Determine the [X, Y] coordinate at the center of the cell enclosing the given text.  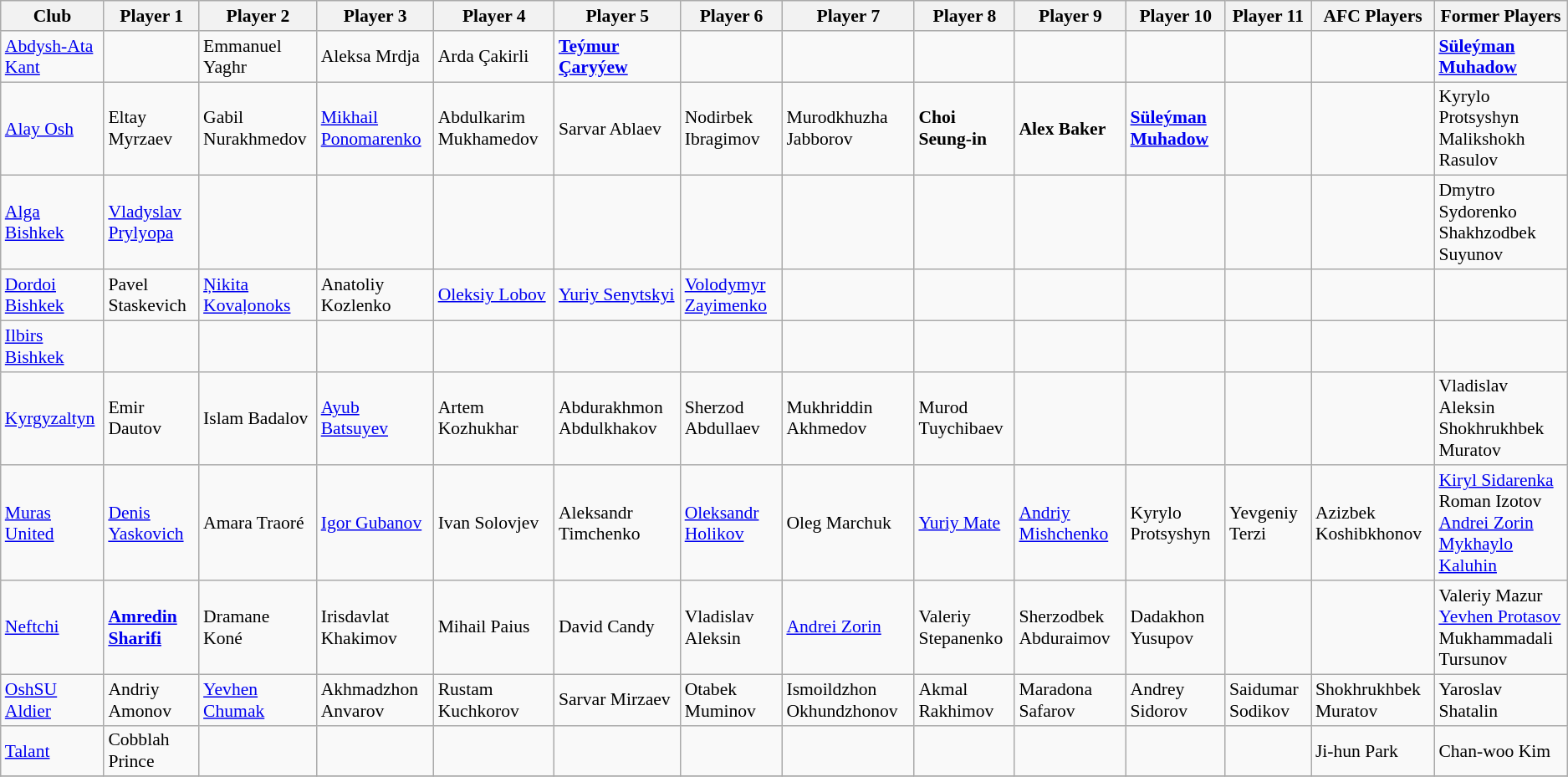
Alex Baker [1070, 129]
Mukhriddin Akhmedov [848, 418]
Shokhrukhbek Muratov [1373, 699]
Azizbek Koshibkhonov [1373, 524]
Mikhail Ponomarenko [375, 129]
Igor Gubanov [375, 524]
Muras United [53, 524]
Maradona Safarov [1070, 699]
Emir Dautov [151, 418]
Kyrylo Protsyshyn Malikshokh Rasulov [1500, 129]
Ismoildzhon Okhundzhonov [848, 699]
Sarvar Mirzaev [617, 699]
Player 9 [1070, 16]
Oleg Marchuk [848, 524]
Islam Badalov [258, 418]
Andriy Mishchenko [1070, 524]
Otabek Muminov [732, 699]
Dramane Koné [258, 627]
Vladislav Aleksin Shokhrukhbek Muratov [1500, 418]
Abdulkarim Mukhamedov [494, 129]
Vladislav Aleksin [732, 627]
Pavel Staskevich [151, 294]
Amredin Sharifi [151, 627]
Rustam Kuchkorov [494, 699]
Akhmadzhon Anvarov [375, 699]
Player 1 [151, 16]
Player 4 [494, 16]
Player 8 [964, 16]
Arda Çakirli [494, 57]
Kyrgyzaltyn [53, 418]
Saidumar Sodikov [1268, 699]
Player 11 [1268, 16]
Denis Yaskovich [151, 524]
Yevgeniy Terzi [1268, 524]
OshSU Aldier [53, 699]
Amara Traoré [258, 524]
Mihail Paius [494, 627]
Sherzod Abdullaev [732, 418]
Player 3 [375, 16]
Ji-hun Park [1373, 751]
Abdurakhmon Abdulkhakov [617, 418]
Talant [53, 751]
Yuriy Mate [964, 524]
Murodkhuzha Jabborov [848, 129]
David Candy [617, 627]
Player 2 [258, 16]
Former Players [1500, 16]
Ivan Solovjev [494, 524]
Player 7 [848, 16]
Sarvar Ablaev [617, 129]
Player 6 [732, 16]
Eltay Myrzaev [151, 129]
Artem Kozhukhar [494, 418]
Emmanuel Yaghr [258, 57]
Nodirbek Ibragimov [732, 129]
Valeriy Mazur Yevhen Protasov Mukhammadali Tursunov [1500, 627]
Akmal Rakhimov [964, 699]
Oleksandr Holikov [732, 524]
Dmytro Sydorenko Shakhzodbek Suyunov [1500, 222]
Dordoi Bishkek [53, 294]
Vladyslav Prylyopa [151, 222]
Alga Bishkek [53, 222]
Chan-woo Kim [1500, 751]
Andrey Sidorov [1176, 699]
Aleksa Mrdja [375, 57]
Cobblah Prince [151, 751]
Neftchi [53, 627]
Valeriy Stepanenko [964, 627]
Anatoliy Kozlenko [375, 294]
Teýmur Çaryýew [617, 57]
Oleksiy Lobov [494, 294]
Alay Osh [53, 129]
Kiryl Sidarenka Roman Izotov Andrei Zorin Mykhaylo Kaluhin [1500, 524]
Andriy Amonov [151, 699]
Aleksandr Timchenko [617, 524]
Sherzodbek Abduraimov [1070, 627]
Player 10 [1176, 16]
Andrei Zorin [848, 627]
Gabil Nurakhmedov [258, 129]
Ņikita Kovaļonoks [258, 294]
Kyrylo Protsyshyn [1176, 524]
Club [53, 16]
Murod Tuychibaev [964, 418]
AFC Players [1373, 16]
Ilbirs Bishkek [53, 346]
Abdysh-Ata Kant [53, 57]
Yuriy Senytskyi [617, 294]
Ayub Batsuyev [375, 418]
Volodymyr Zayimenko [732, 294]
Dadakhon Yusupov [1176, 627]
Player 5 [617, 16]
Irisdavlat Khakimov [375, 627]
Yevhen Chumak [258, 699]
Yaroslav Shatalin [1500, 699]
Choi Seung-in [964, 129]
